Capture the cell that displays the provided text and extract its [X, Y] central coordinate. 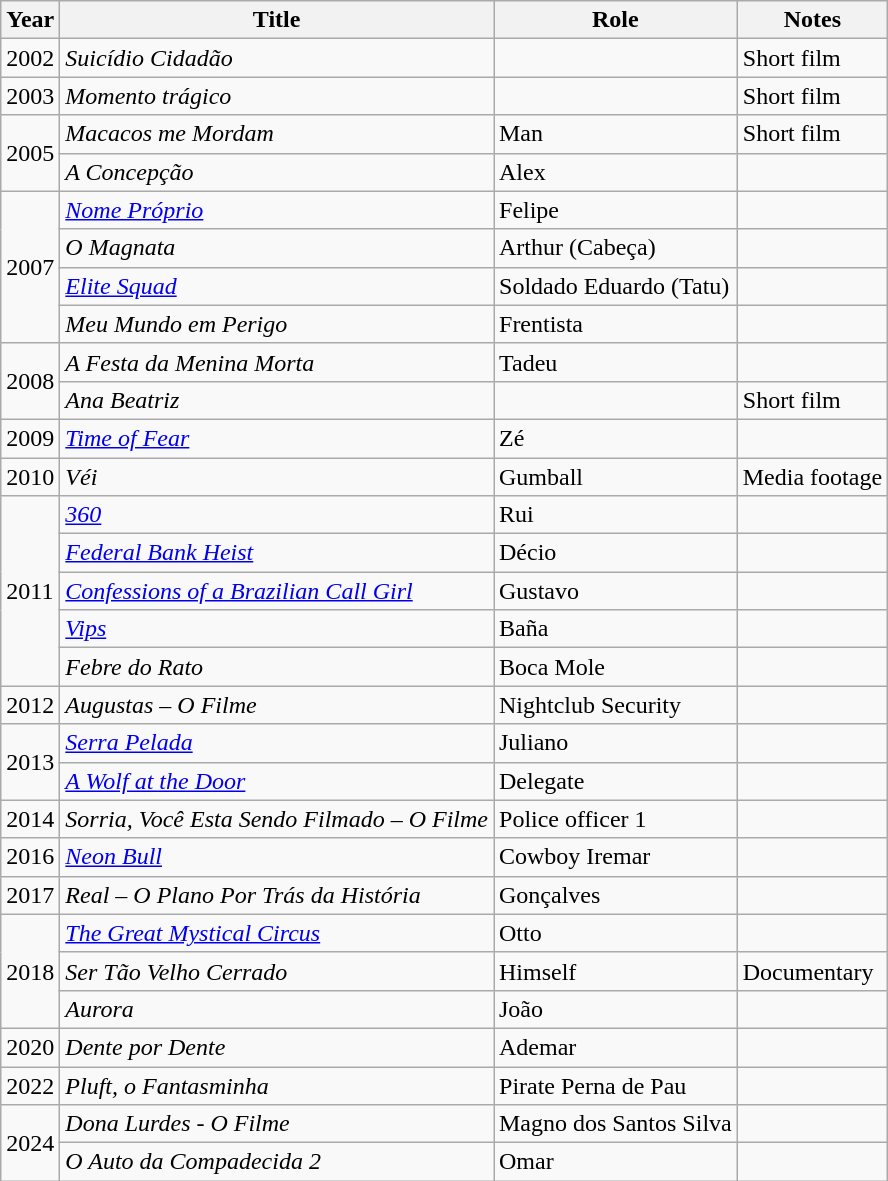
Omar [616, 1162]
Décio [616, 553]
Vips [277, 629]
2011 [30, 591]
Cowboy Iremar [616, 857]
A Wolf at the Door [277, 781]
A Concepção [277, 172]
Boca Mole [616, 667]
Otto [616, 933]
2005 [30, 153]
Alex [616, 172]
Gustavo [616, 591]
Ser Tão Velho Cerrado [277, 971]
Aurora [277, 1009]
Year [30, 20]
2018 [30, 971]
Soldado Eduardo (Tatu) [616, 286]
Neon Bull [277, 857]
Title [277, 20]
Confessions of a Brazilian Call Girl [277, 591]
Pluft, o Fantasminha [277, 1085]
Time of Fear [277, 438]
2010 [30, 477]
O Magnata [277, 248]
2014 [30, 819]
Delegate [616, 781]
Zé [616, 438]
Dente por Dente [277, 1047]
Media footage [812, 477]
Véi [277, 477]
Notes [812, 20]
Febre do Rato [277, 667]
Macacos me Mordam [277, 134]
João [616, 1009]
Felipe [616, 210]
Serra Pelada [277, 743]
O Auto da Compadecida 2 [277, 1162]
Real – O Plano Por Trás da História [277, 895]
The Great Mystical Circus [277, 933]
Arthur (Cabeça) [616, 248]
Tadeu [616, 362]
Role [616, 20]
Man [616, 134]
Juliano [616, 743]
A Festa da Menina Morta [277, 362]
2002 [30, 58]
Augustas – O Filme [277, 705]
2022 [30, 1085]
Dona Lurdes - O Filme [277, 1124]
2016 [30, 857]
Nightclub Security [616, 705]
Police officer 1 [616, 819]
2012 [30, 705]
Suicídio Cidadão [277, 58]
Momento trágico [277, 96]
Pirate Perna de Pau [616, 1085]
Himself [616, 971]
2007 [30, 267]
Documentary [812, 971]
2017 [30, 895]
2024 [30, 1143]
Nome Próprio [277, 210]
Elite Squad [277, 286]
Baña [616, 629]
2009 [30, 438]
Ademar [616, 1047]
360 [277, 515]
Sorria, Você Esta Sendo Filmado – O Filme [277, 819]
Rui [616, 515]
Federal Bank Heist [277, 553]
Frentista [616, 324]
2020 [30, 1047]
Gonçalves [616, 895]
Meu Mundo em Perigo [277, 324]
2013 [30, 762]
Gumball [616, 477]
2003 [30, 96]
Ana Beatriz [277, 400]
Magno dos Santos Silva [616, 1124]
2008 [30, 381]
